Capture the cell that displays the provided text and extract its [X, Y] central coordinate. 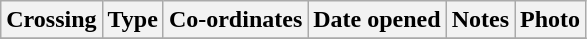
Co-ordinates [235, 20]
Date opened [377, 20]
Type [132, 20]
Notes [480, 20]
Crossing [52, 20]
Photo [550, 20]
